Detect which cell encompasses the target text, then output its (X, Y) center coordinate. 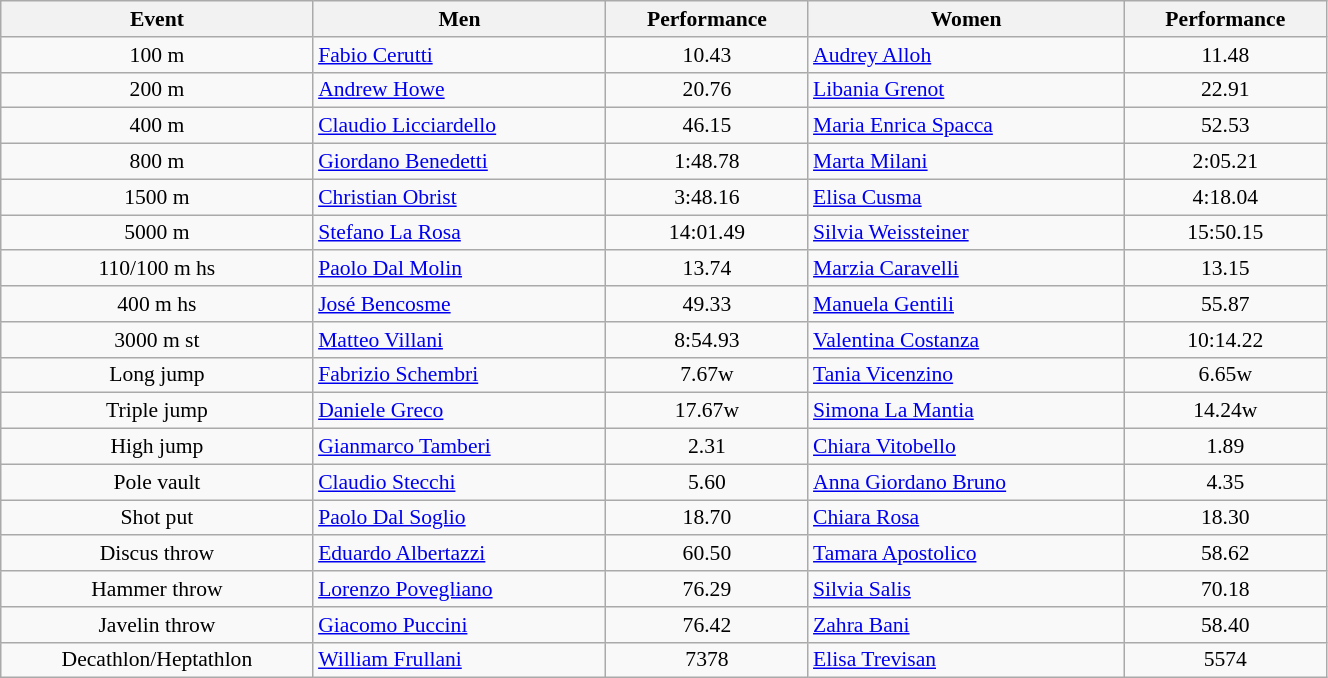
Triple jump (157, 411)
8:54.93 (707, 340)
110/100 m hs (157, 269)
22.91 (1225, 90)
Tamara Apostolico (966, 554)
14:01.49 (707, 233)
Fabio Cerutti (460, 55)
7.67w (707, 375)
Gianmarco Tamberi (460, 447)
2:05.21 (1225, 162)
60.50 (707, 554)
Andrew Howe (460, 90)
Discus throw (157, 554)
70.18 (1225, 589)
Paolo Dal Molin (460, 269)
Christian Obrist (460, 197)
6.65w (1225, 375)
11.48 (1225, 55)
Zahra Bani (966, 625)
Giordano Benedetti (460, 162)
Pole vault (157, 482)
4.35 (1225, 482)
7378 (707, 660)
Men (460, 19)
Chiara Rosa (966, 518)
Long jump (157, 375)
55.87 (1225, 304)
17.67w (707, 411)
Women (966, 19)
52.53 (1225, 126)
58.62 (1225, 554)
Simona La Mantia (966, 411)
49.33 (707, 304)
Stefano La Rosa (460, 233)
200 m (157, 90)
3000 m st (157, 340)
Marzia Caravelli (966, 269)
Event (157, 19)
5000 m (157, 233)
Silvia Weissteiner (966, 233)
20.76 (707, 90)
18.70 (707, 518)
1500 m (157, 197)
10:14.22 (1225, 340)
Chiara Vitobello (966, 447)
46.15 (707, 126)
Shot put (157, 518)
Decathlon/Heptathlon (157, 660)
1.89 (1225, 447)
15:50.15 (1225, 233)
76.29 (707, 589)
400 m (157, 126)
100 m (157, 55)
800 m (157, 162)
Daniele Greco (460, 411)
Matteo Villani (460, 340)
Maria Enrica Spacca (966, 126)
13.15 (1225, 269)
Claudio Licciardello (460, 126)
Audrey Alloh (966, 55)
58.40 (1225, 625)
Eduardo Albertazzi (460, 554)
1:48.78 (707, 162)
13.74 (707, 269)
Hammer throw (157, 589)
4:18.04 (1225, 197)
Javelin throw (157, 625)
Libania Grenot (966, 90)
10.43 (707, 55)
Manuela Gentili (966, 304)
5.60 (707, 482)
Fabrizio Schembri (460, 375)
18.30 (1225, 518)
Lorenzo Povegliano (460, 589)
2.31 (707, 447)
14.24w (1225, 411)
Paolo Dal Soglio (460, 518)
Marta Milani (966, 162)
William Frullani (460, 660)
76.42 (707, 625)
Tania Vicenzino (966, 375)
Giacomo Puccini (460, 625)
Elisa Trevisan (966, 660)
Elisa Cusma (966, 197)
Valentina Costanza (966, 340)
400 m hs (157, 304)
High jump (157, 447)
5574 (1225, 660)
Claudio Stecchi (460, 482)
José Bencosme (460, 304)
Anna Giordano Bruno (966, 482)
3:48.16 (707, 197)
Silvia Salis (966, 589)
